Pinpoint the cell where the given text exists, returning its (X, Y) midpoint coordinate. 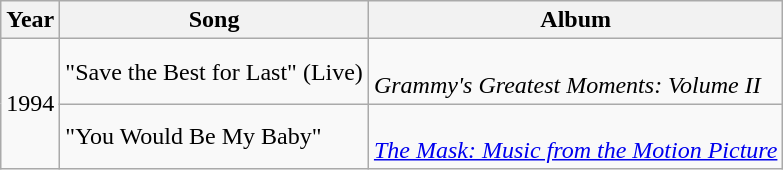
The Mask: Music from the Motion Picture (576, 136)
"You Would Be My Baby" (214, 136)
Year (30, 20)
Album (576, 20)
1994 (30, 104)
Song (214, 20)
"Save the Best for Last" (Live) (214, 72)
Grammy's Greatest Moments: Volume II (576, 72)
